Output the (X, Y) coordinate of the center of the cell containing the given text.  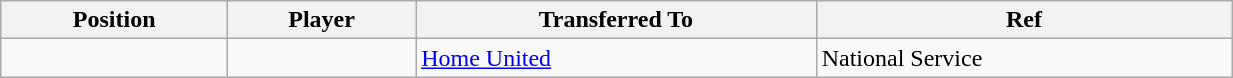
Ref (1024, 20)
Transferred To (616, 20)
Home United (616, 58)
National Service (1024, 58)
Player (322, 20)
Position (114, 20)
